Scan for the cell matching the given text and deliver its (X, Y) coordinate at center. 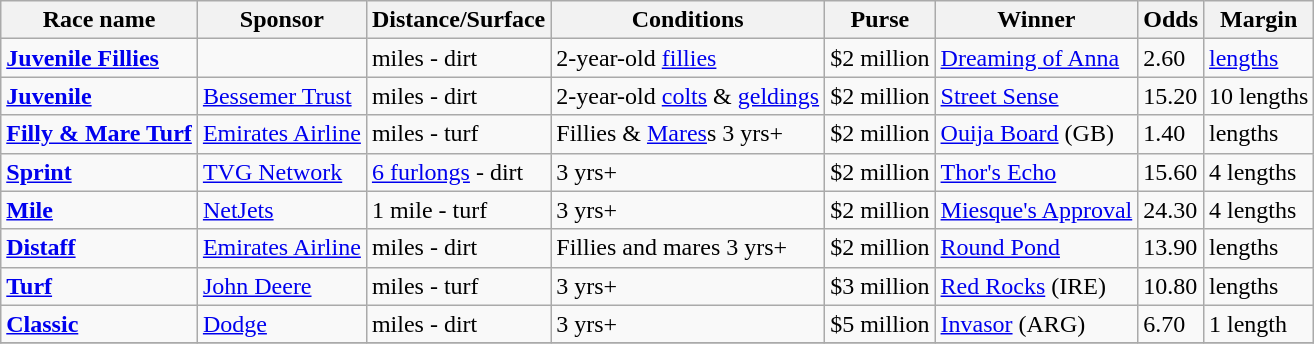
Juvenile (100, 96)
Classic (100, 324)
1.40 (1171, 134)
Odds (1171, 20)
Sprint (100, 172)
Margin (1259, 20)
6 furlongs - dirt (458, 172)
Round Pond (1036, 248)
15.20 (1171, 96)
Race name (100, 20)
Miesque's Approval (1036, 210)
1 mile - turf (458, 210)
Distaff (100, 248)
Ouija Board (GB) (1036, 134)
6.70 (1171, 324)
10 lengths (1259, 96)
15.60 (1171, 172)
Fillies and mares 3 yrs+ (688, 248)
1 length (1259, 324)
Red Rocks (IRE) (1036, 286)
10.80 (1171, 286)
2.60 (1171, 58)
Dodge (282, 324)
$5 million (880, 324)
Mile (100, 210)
Bessemer Trust (282, 96)
Purse (880, 20)
Juvenile Fillies (100, 58)
TVG Network (282, 172)
NetJets (282, 210)
Winner (1036, 20)
Fillies & Maress 3 yrs+ (688, 134)
Distance/Surface (458, 20)
Street Sense (1036, 96)
13.90 (1171, 248)
Turf (100, 286)
Invasor (ARG) (1036, 324)
2-year-old colts & geldings (688, 96)
John Deere (282, 286)
Conditions (688, 20)
Sponsor (282, 20)
Thor's Echo (1036, 172)
2-year-old fillies (688, 58)
Dreaming of Anna (1036, 58)
$3 million (880, 286)
24.30 (1171, 210)
Filly & Mare Turf (100, 134)
